Return [X, Y] of the center of cell containing provided text 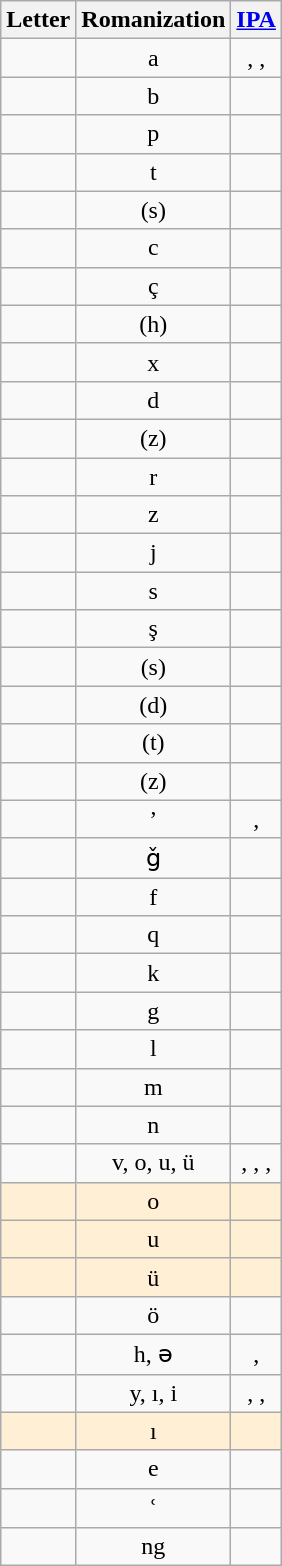
e [154, 1469]
x [154, 362]
ş [154, 629]
Romanization [154, 20]
o [154, 1201]
ʿ [154, 1508]
h, ə [154, 1354]
(h) [154, 324]
q [154, 935]
(t) [154, 743]
z [154, 515]
j [154, 553]
a [154, 58]
l [154, 1049]
ü [154, 1277]
ǧ [154, 858]
, , , [256, 1163]
n [154, 1125]
’ [154, 819]
u [154, 1239]
ç [154, 286]
r [154, 477]
f [154, 897]
k [154, 973]
b [154, 96]
Letter [38, 20]
m [154, 1087]
ı [154, 1431]
s [154, 591]
c [154, 248]
g [154, 1011]
v, o, u, ü [154, 1163]
ng [154, 1547]
p [154, 134]
ö [154, 1315]
y, ı, i [154, 1393]
d [154, 400]
(d) [154, 705]
IPA [256, 20]
t [154, 172]
